Output the [x, y] coordinate of the center of the cell containing the given text.  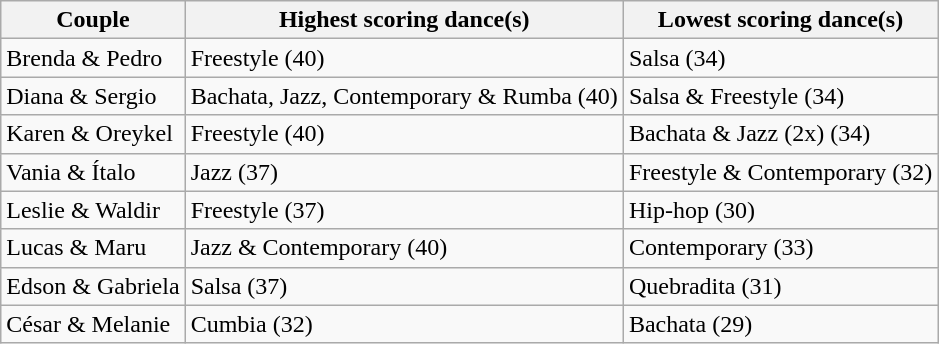
Leslie & Waldir [93, 210]
Contemporary (33) [780, 248]
Freestyle (37) [404, 210]
Jazz (37) [404, 172]
Bachata & Jazz (2x) (34) [780, 134]
Salsa (34) [780, 58]
Bachata (29) [780, 324]
Freestyle & Contemporary (32) [780, 172]
Karen & Oreykel [93, 134]
César & Melanie [93, 324]
Diana & Sergio [93, 96]
Salsa (37) [404, 286]
Edson & Gabriela [93, 286]
Lucas & Maru [93, 248]
Bachata, Jazz, Contemporary & Rumba (40) [404, 96]
Cumbia (32) [404, 324]
Quebradita (31) [780, 286]
Brenda & Pedro [93, 58]
Lowest scoring dance(s) [780, 20]
Jazz & Contemporary (40) [404, 248]
Couple [93, 20]
Vania & Ítalo [93, 172]
Salsa & Freestyle (34) [780, 96]
Hip-hop (30) [780, 210]
Highest scoring dance(s) [404, 20]
